Return the (x, y) coordinate for the center point of the cell that contains the specified text.  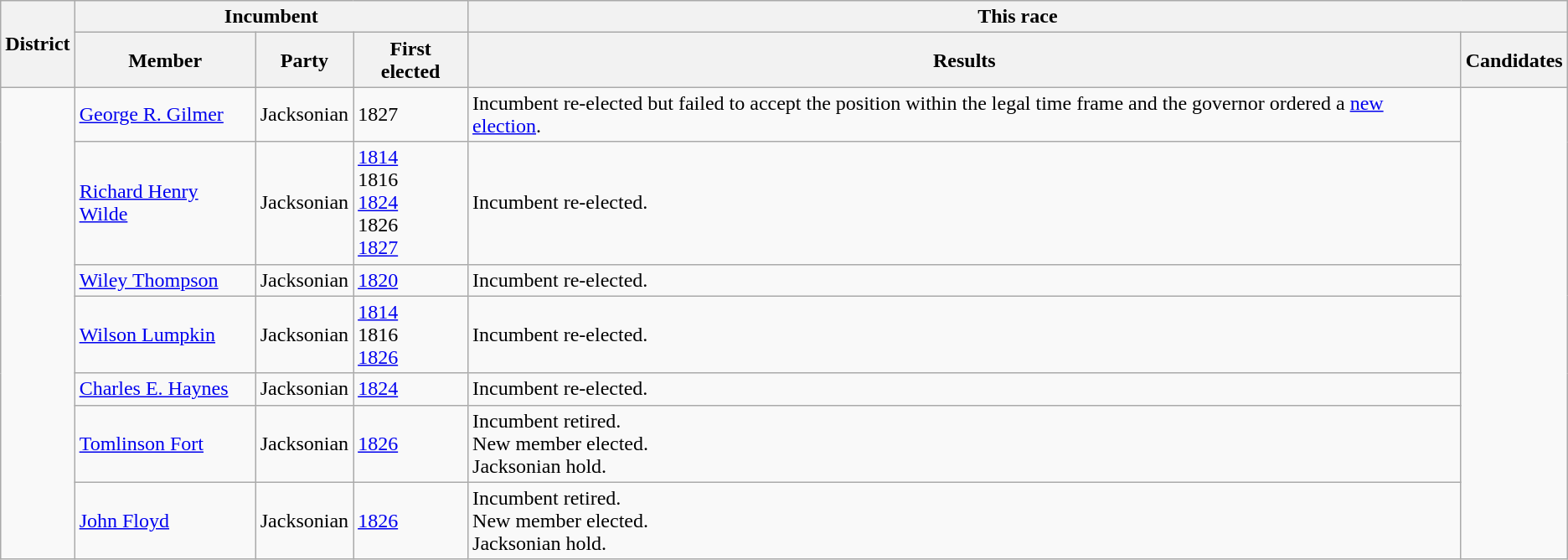
Results (965, 60)
Wiley Thompson (165, 280)
District (38, 44)
Charles E. Haynes (165, 389)
John Floyd (165, 521)
Member (165, 60)
Incumbent re-elected but failed to accept the position within the legal time frame and the governor ordered a new election. (965, 114)
Party (304, 60)
Wilson Lumpkin (165, 334)
First elected (410, 60)
Richard Henry Wilde (165, 203)
1820 (410, 280)
Tomlinson Fort (165, 443)
1824 (410, 389)
Candidates (1514, 60)
1827 (410, 114)
18141816 1826 (410, 334)
George R. Gilmer (165, 114)
This race (1019, 17)
18141816 1824 1826 1827 (410, 203)
Incumbent (271, 17)
